Determine the [x, y] coordinate at the center of the cell enclosing the given text.  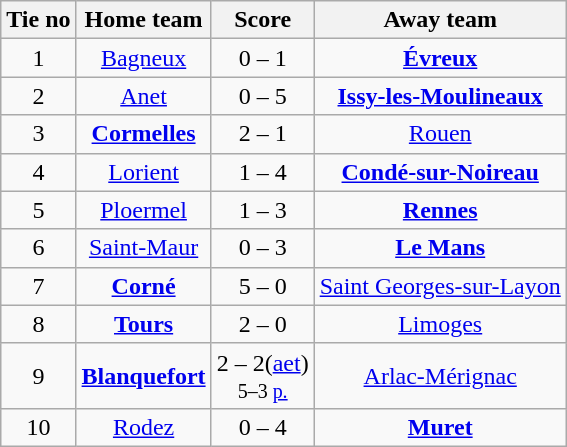
Muret [440, 427]
Anet [144, 96]
Tie no [38, 20]
6 [38, 248]
1 – 3 [262, 210]
Saint-Maur [144, 248]
Blanquefort [144, 376]
Rennes [440, 210]
2 – 1 [262, 134]
Rodez [144, 427]
2 [38, 96]
1 [38, 58]
0 – 4 [262, 427]
9 [38, 376]
0 – 1 [262, 58]
Condé-sur-Noireau [440, 172]
Score [262, 20]
5 [38, 210]
Saint Georges-sur-Layon [440, 286]
8 [38, 324]
Bagneux [144, 58]
Limoges [440, 324]
Home team [144, 20]
5 – 0 [262, 286]
2 – 2(aet)5–3 p. [262, 376]
Ploermel [144, 210]
1 – 4 [262, 172]
Évreux [440, 58]
Arlac-Mérignac [440, 376]
Away team [440, 20]
0 – 3 [262, 248]
4 [38, 172]
7 [38, 286]
Issy-les-Moulineaux [440, 96]
Corné [144, 286]
2 – 0 [262, 324]
Lorient [144, 172]
3 [38, 134]
Le Mans [440, 248]
Tours [144, 324]
0 – 5 [262, 96]
Rouen [440, 134]
10 [38, 427]
Cormelles [144, 134]
